Provide the [x, y] coordinate of the cell's center where the given text is located.  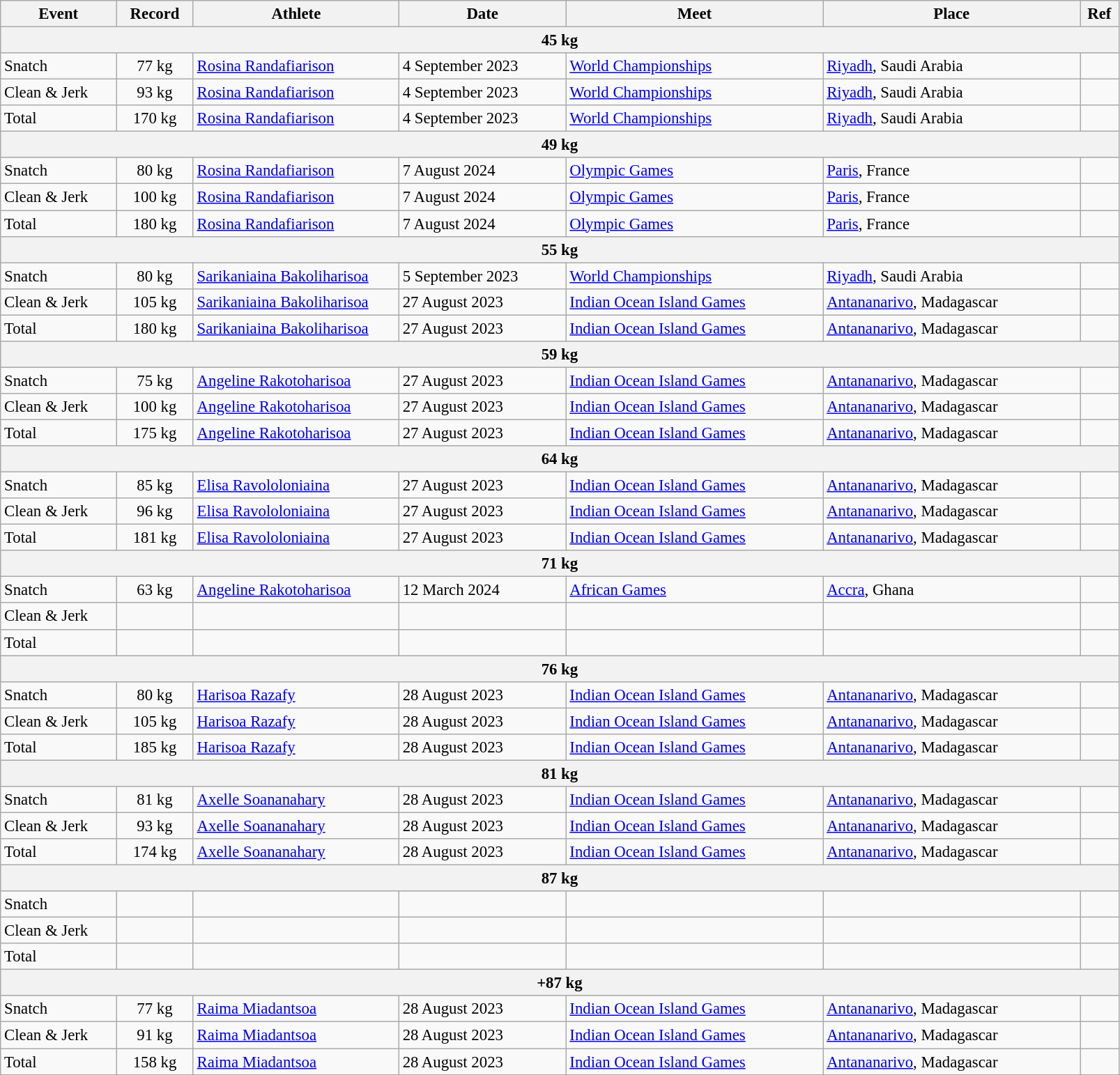
185 kg [155, 748]
96 kg [155, 511]
49 kg [560, 145]
Place [952, 14]
Record [155, 14]
Accra, Ghana [952, 590]
181 kg [155, 538]
Athlete [296, 14]
91 kg [155, 1035]
Date [482, 14]
+87 kg [560, 983]
75 kg [155, 380]
85 kg [155, 486]
Meet [694, 14]
64 kg [560, 459]
Event [59, 14]
174 kg [155, 852]
45 kg [560, 40]
5 September 2023 [482, 276]
Ref [1100, 14]
African Games [694, 590]
12 March 2024 [482, 590]
175 kg [155, 433]
158 kg [155, 1062]
71 kg [560, 564]
63 kg [155, 590]
76 kg [560, 669]
170 kg [155, 118]
59 kg [560, 355]
87 kg [560, 879]
55 kg [560, 249]
